Pinpoint the cell where the given text exists, returning its (X, Y) midpoint coordinate. 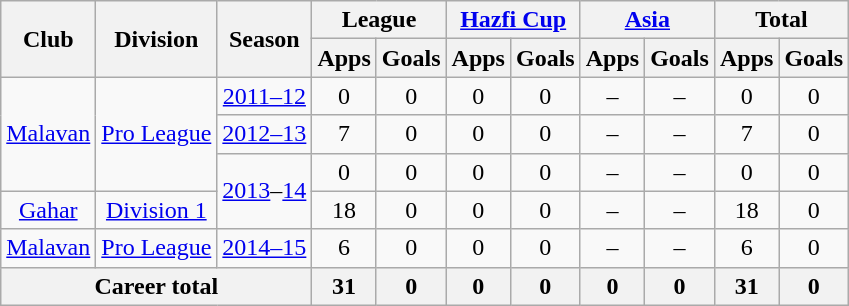
2012–13 (264, 134)
Asia (647, 20)
Career total (156, 286)
Gahar (48, 210)
Club (48, 39)
Season (264, 39)
2011–12 (264, 96)
Division (156, 39)
Total (781, 20)
League (379, 20)
Division 1 (156, 210)
2013–14 (264, 191)
Hazfi Cup (513, 20)
2014–15 (264, 248)
